Find where the given text appears and provide that cell's center as (X, Y) coordinate. 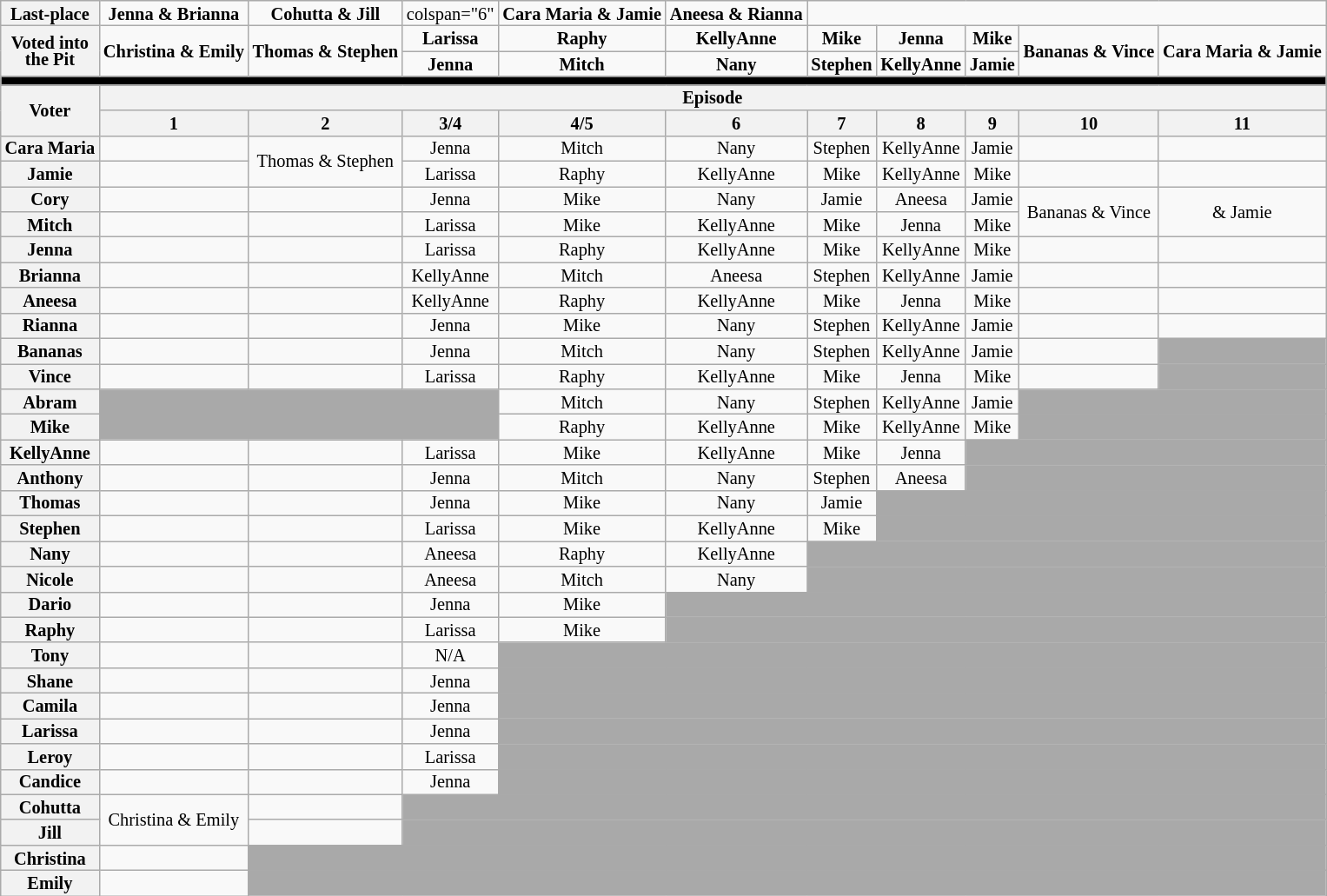
& Jamie (1243, 211)
2 (325, 123)
Aneesa & Rianna (737, 12)
Rianna (50, 325)
Emily (50, 883)
Cara Maria (50, 148)
colspan="6" (450, 12)
Abram (50, 402)
Cohutta & Jill (325, 12)
Cory (50, 198)
N/A (450, 655)
Voter (50, 110)
3/4 (450, 123)
Dario (50, 605)
11 (1243, 123)
8 (921, 123)
Last-place (50, 12)
Episode (713, 97)
Brianna (50, 275)
Anthony (50, 478)
4/5 (582, 123)
Tony (50, 655)
Jenna & Brianna (174, 12)
Jill (50, 833)
Thomas (50, 502)
Cohutta (50, 806)
Christina (50, 857)
Voted intothe Pit (50, 51)
Leroy (50, 756)
9 (992, 123)
Vince (50, 375)
Shane (50, 680)
Candice (50, 782)
Nicole (50, 579)
10 (1089, 123)
Camila (50, 706)
Bananas (50, 351)
7 (841, 123)
1 (174, 123)
6 (737, 123)
